Pinpoint the cell where the given text exists, returning its [X, Y] midpoint coordinate. 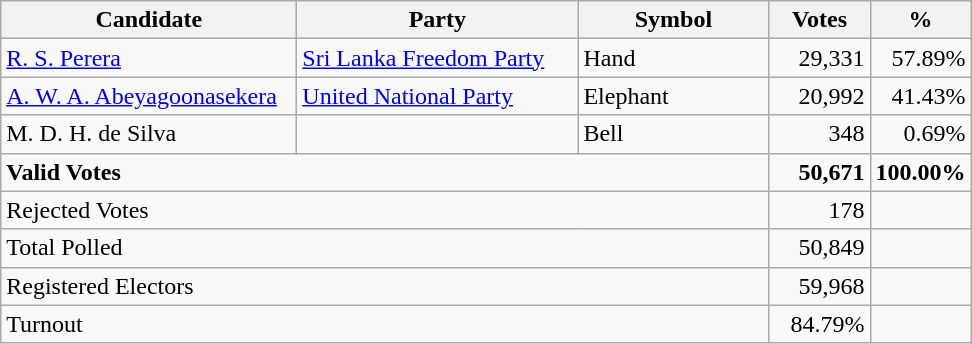
Valid Votes [385, 172]
R. S. Perera [149, 58]
Candidate [149, 20]
Rejected Votes [385, 210]
29,331 [820, 58]
50,671 [820, 172]
20,992 [820, 96]
Registered Electors [385, 286]
41.43% [920, 96]
50,849 [820, 248]
United National Party [438, 96]
0.69% [920, 134]
Sri Lanka Freedom Party [438, 58]
178 [820, 210]
84.79% [820, 324]
A. W. A. Abeyagoonasekera [149, 96]
59,968 [820, 286]
Votes [820, 20]
Turnout [385, 324]
% [920, 20]
Hand [674, 58]
348 [820, 134]
Total Polled [385, 248]
100.00% [920, 172]
Party [438, 20]
Bell [674, 134]
57.89% [920, 58]
Elephant [674, 96]
Symbol [674, 20]
M. D. H. de Silva [149, 134]
